Search for the cell housing the specified text and yield its (X, Y) center coordinate. 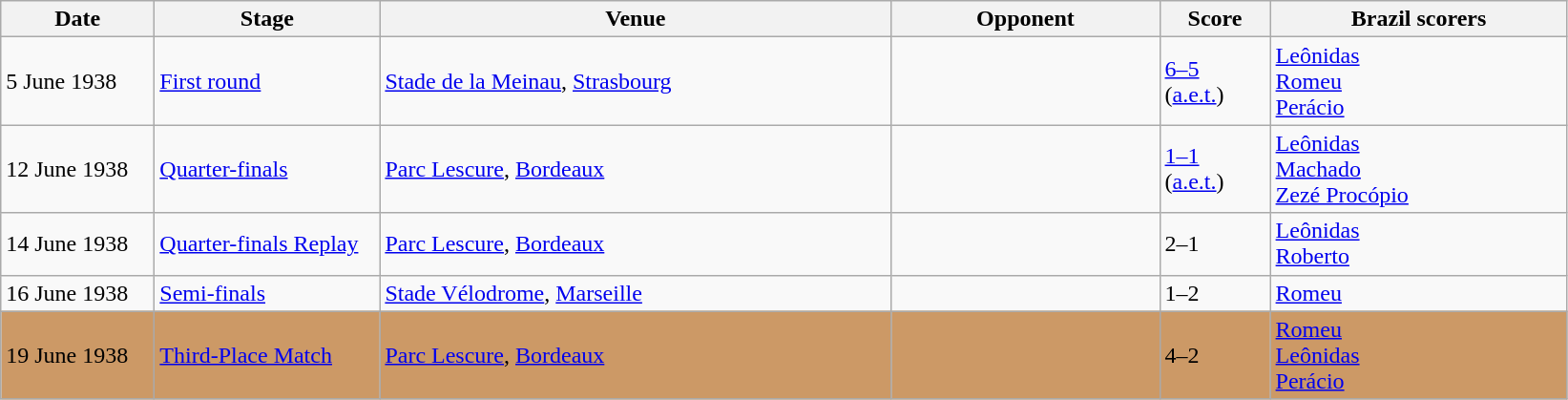
12 June 1938 (78, 169)
Quarter-finals (267, 169)
4–2 (1215, 355)
Quarter-finals Replay (267, 244)
19 June 1938 (78, 355)
1–2 (1215, 293)
5 June 1938 (78, 81)
1–1 (a.e.t.) (1215, 169)
Leônidas Romeu Perácio (1418, 81)
Stade de la Meinau, Strasbourg (636, 81)
Romeu (1418, 293)
Leônidas Machado Zezé Procópio (1418, 169)
14 June 1938 (78, 244)
First round (267, 81)
Venue (636, 19)
Date (78, 19)
Semi-finals (267, 293)
Third-Place Match (267, 355)
Brazil scorers (1418, 19)
Stade Vélodrome, Marseille (636, 293)
Opponent (1025, 19)
Stage (267, 19)
6–5 (a.e.t.) (1215, 81)
Romeu Leônidas Perácio (1418, 355)
Leônidas Roberto (1418, 244)
2–1 (1215, 244)
Score (1215, 19)
16 June 1938 (78, 293)
